Locate the cell with the specified text and output its [x, y] center coordinate. 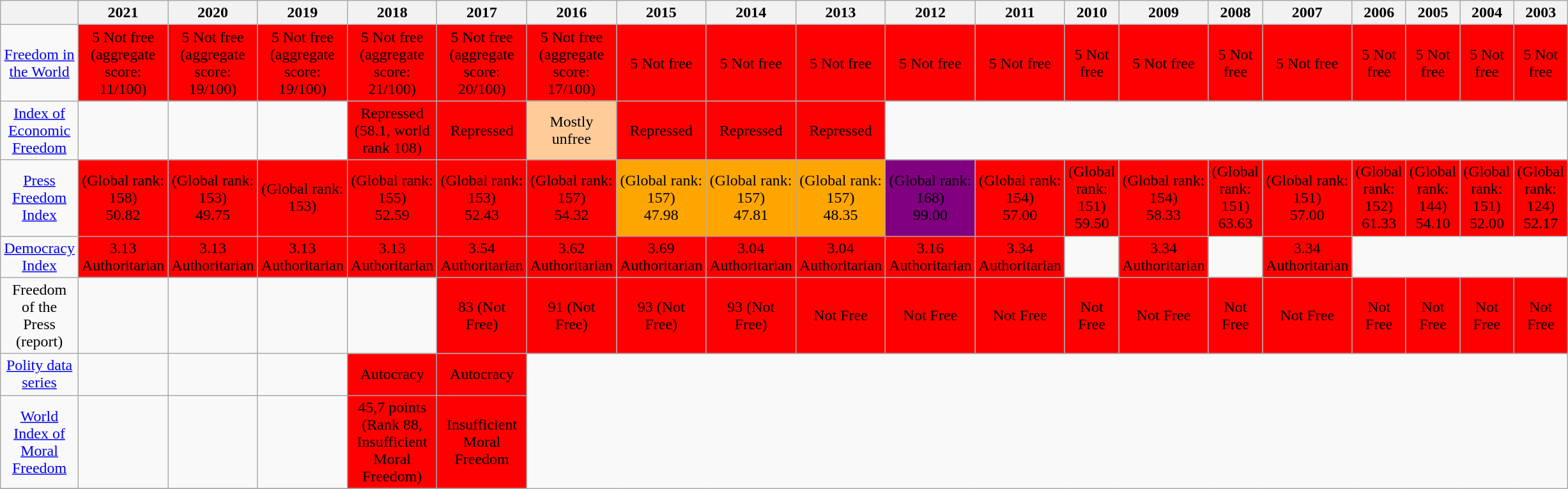
5 Not free (aggregate score: 21/100) [392, 63]
(Global rank: 155)52.59 [392, 198]
(Global rank: 151)59.50 [1091, 198]
5 Not free (aggregate score: 17/100) [571, 63]
(Global rank: 157)48.35 [840, 198]
(Global rank: 158)50.82 [123, 198]
World Index of Moral Freedom [40, 442]
(Global rank: 154)58.33 [1164, 198]
(Global rank: 154)57.00 [1020, 198]
2009 [1164, 13]
2014 [751, 13]
(Global rank: 157)47.81 [751, 198]
3.62 Authoritarian [571, 257]
(Global rank: 151)52.00 [1487, 198]
Mostly unfree [571, 130]
2020 [213, 13]
5 Not free (aggregate score: 11/100) [123, 63]
Freedom in the World [40, 63]
(Global rank: 153)52.43 [482, 198]
2006 [1379, 13]
2011 [1020, 13]
(Global rank: 168)99.00 [930, 198]
(Global rank: 157)47.98 [661, 198]
3.69 Authoritarian [661, 257]
2010 [1091, 13]
2017 [482, 13]
2019 [302, 13]
3.16 Authoritarian [930, 257]
(Global rank: 144)54.10 [1433, 198]
Polity data series [40, 375]
2018 [392, 13]
3.54 Authoritarian [482, 257]
2015 [661, 13]
5 Not free (aggregate score: 20/100) [482, 63]
(Global rank: 153)49.75 [213, 198]
Index of Economic Freedom [40, 130]
Repressed (58.1, world rank 108) [392, 130]
(Global rank: 151)57.00 [1307, 198]
2007 [1307, 13]
45,7 points (Rank 88, Insufficient Moral Freedom) [392, 442]
(Global rank: 157)54.32 [571, 198]
2003 [1541, 13]
Insufficient Moral Freedom [482, 442]
Democracy Index [40, 257]
Freedom of the Press (report) [40, 316]
2016 [571, 13]
91 (Not Free) [571, 316]
(Global rank: 153) [302, 198]
(Global rank: 124)52.17 [1541, 198]
2004 [1487, 13]
2013 [840, 13]
Press Freedom Index [40, 198]
(Global rank: 151)63.63 [1235, 198]
2005 [1433, 13]
2012 [930, 13]
2008 [1235, 13]
2021 [123, 13]
83 (Not Free) [482, 316]
(Global rank: 152)61.33 [1379, 198]
